Identify which cell holds the provided text, then report its [X, Y] central coordinate. 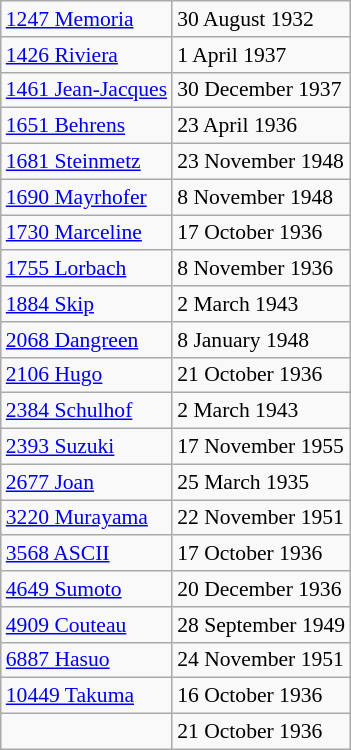
20 December 1936 [261, 589]
22 November 1951 [261, 518]
16 October 1936 [261, 696]
24 November 1951 [261, 660]
4909 Couteau [86, 625]
1247 Memoria [86, 19]
1 April 1937 [261, 55]
25 March 1935 [261, 482]
17 November 1955 [261, 447]
4649 Sumoto [86, 589]
10449 Takuma [86, 696]
2106 Hugo [86, 375]
8 January 1948 [261, 340]
6887 Hasuo [86, 660]
30 December 1937 [261, 90]
2677 Joan [86, 482]
2393 Suzuki [86, 447]
2068 Dangreen [86, 340]
1681 Steinmetz [86, 162]
3220 Murayama [86, 518]
1651 Behrens [86, 126]
1755 Lorbach [86, 269]
3568 ASCII [86, 554]
8 November 1936 [261, 269]
1884 Skip [86, 304]
1426 Riviera [86, 55]
30 August 1932 [261, 19]
1461 Jean-Jacques [86, 90]
23 November 1948 [261, 162]
23 April 1936 [261, 126]
28 September 1949 [261, 625]
1730 Marceline [86, 233]
8 November 1948 [261, 197]
1690 Mayrhofer [86, 197]
2384 Schulhof [86, 411]
